Return the [x, y] coordinate for the center point of the cell that contains the specified text.  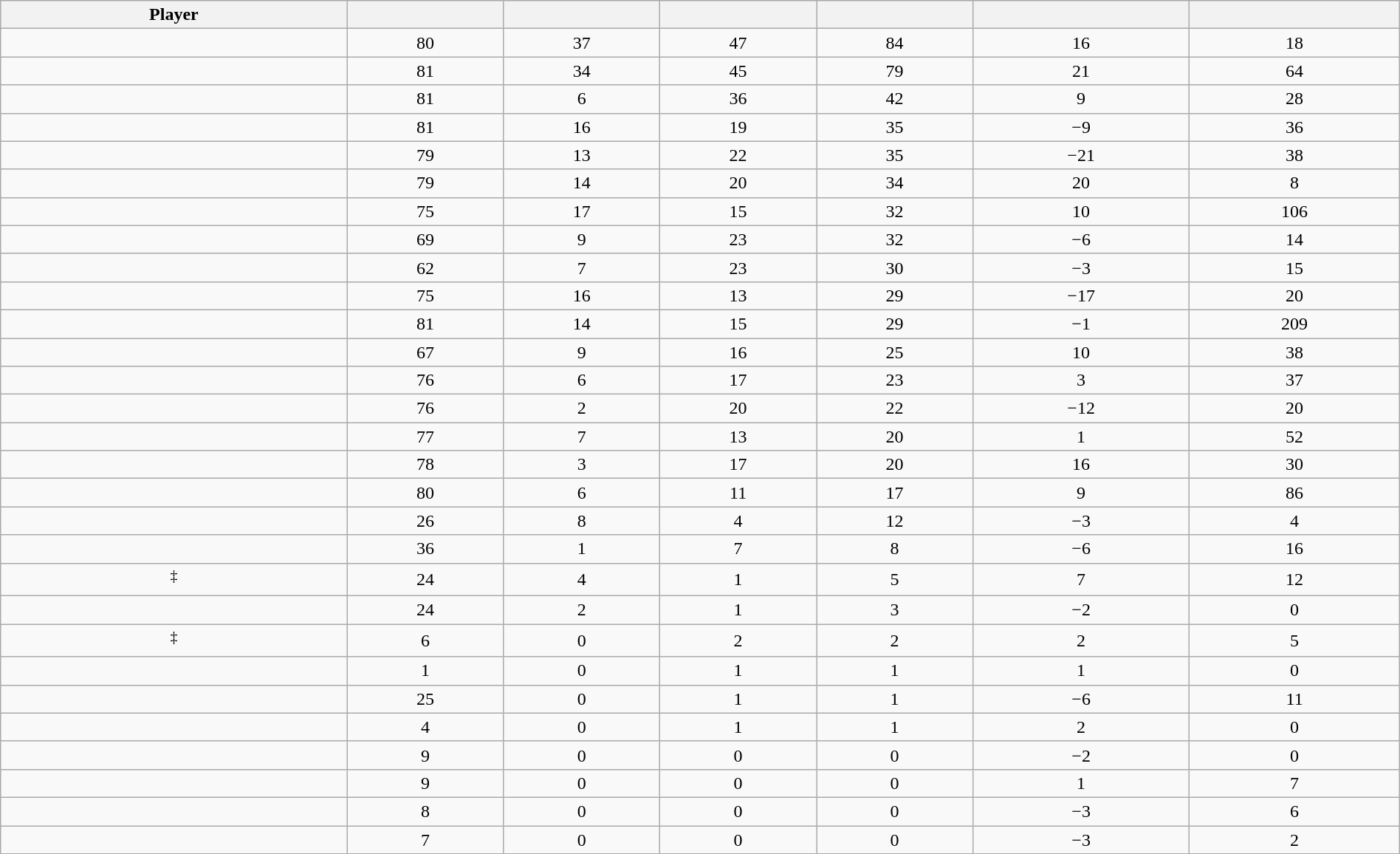
106 [1294, 211]
−21 [1081, 155]
−17 [1081, 296]
209 [1294, 324]
26 [425, 521]
42 [895, 99]
62 [425, 267]
64 [1294, 71]
84 [895, 43]
77 [425, 437]
19 [738, 127]
−9 [1081, 127]
67 [425, 352]
Player [174, 15]
52 [1294, 437]
69 [425, 239]
45 [738, 71]
86 [1294, 493]
47 [738, 43]
78 [425, 465]
28 [1294, 99]
−12 [1081, 409]
18 [1294, 43]
−1 [1081, 324]
21 [1081, 71]
